Provide the [x, y] coordinate of the cell's center where the given text is located.  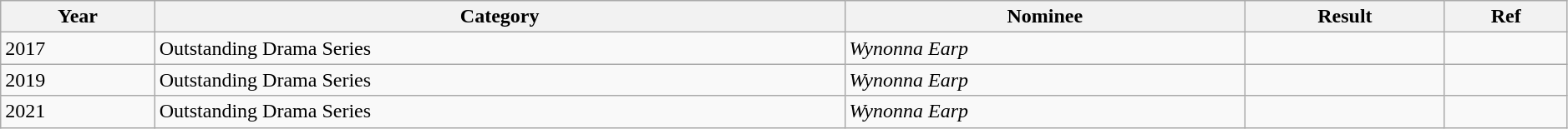
Nominee [1045, 17]
2021 [78, 112]
Result [1345, 17]
2019 [78, 80]
Ref [1505, 17]
2017 [78, 48]
Category [500, 17]
Year [78, 17]
